Output the (X, Y) coordinate of the center of the cell containing the given text.  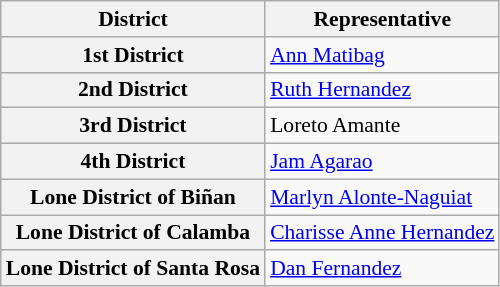
District (133, 19)
Lone District of Calamba (133, 233)
Dan Fernandez (382, 269)
3rd District (133, 126)
Charisse Anne Hernandez (382, 233)
Marlyn Alonte-Naguiat (382, 197)
Jam Agarao (382, 162)
1st District (133, 55)
Ruth Hernandez (382, 90)
Loreto Amante (382, 126)
Ann Matibag (382, 55)
Lone District of Santa Rosa (133, 269)
2nd District (133, 90)
Representative (382, 19)
4th District (133, 162)
Lone District of Biñan (133, 197)
